Locate the cell with the specified text and output its [x, y] center coordinate. 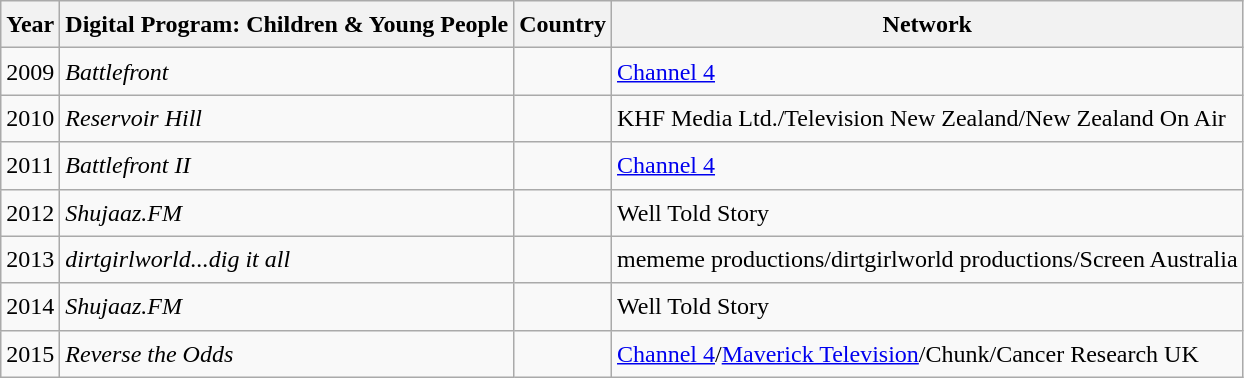
Country [563, 24]
2015 [30, 354]
mememe productions/dirtgirlworld productions/Screen Australia [927, 260]
2014 [30, 306]
2010 [30, 118]
2012 [30, 212]
Reservoir Hill [287, 118]
Digital Program: Children & Young People [287, 24]
2011 [30, 166]
Battlefront [287, 72]
Reverse the Odds [287, 354]
2009 [30, 72]
Network [927, 24]
dirtgirlworld...dig it all [287, 260]
Battlefront II [287, 166]
Channel 4/Maverick Television/Chunk/Cancer Research UK [927, 354]
2013 [30, 260]
KHF Media Ltd./Television New Zealand/New Zealand On Air [927, 118]
Year [30, 24]
